Find where the given text appears and provide that cell's center as (X, Y) coordinate. 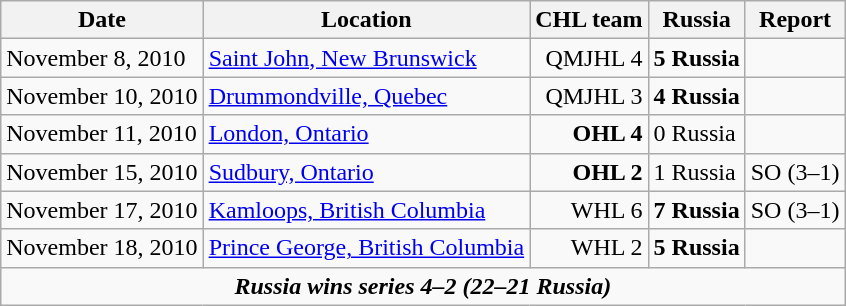
Location (366, 20)
0 Russia (696, 134)
November 18, 2010 (102, 248)
OHL 2 (589, 172)
Prince George, British Columbia (366, 248)
OHL 4 (589, 134)
CHL team (589, 20)
Russia wins series 4–2 (22–21 Russia) (423, 286)
November 11, 2010 (102, 134)
Kamloops, British Columbia (366, 210)
QMJHL 3 (589, 96)
QMJHL 4 (589, 58)
November 17, 2010 (102, 210)
London, Ontario (366, 134)
4 Russia (696, 96)
1 Russia (696, 172)
Drummondville, Quebec (366, 96)
Date (102, 20)
Sudbury, Ontario (366, 172)
Russia (696, 20)
Saint John, New Brunswick (366, 58)
7 Russia (696, 210)
WHL 2 (589, 248)
November 10, 2010 (102, 96)
Report (795, 20)
WHL 6 (589, 210)
November 8, 2010 (102, 58)
November 15, 2010 (102, 172)
